Search for the cell housing the specified text and yield its (x, y) center coordinate. 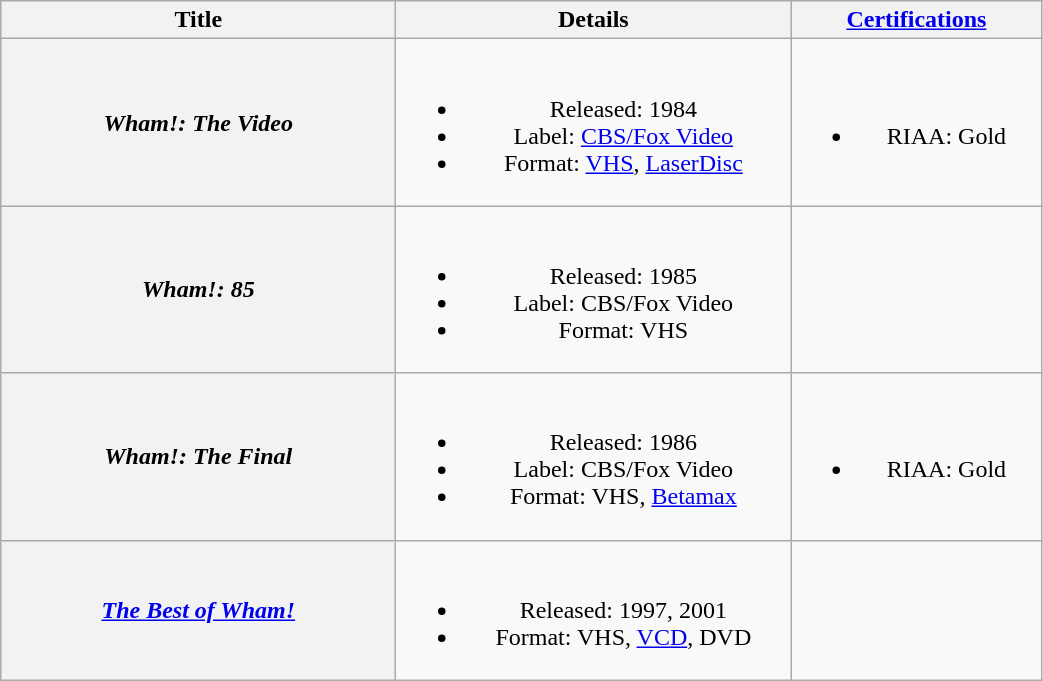
Released: 1985Label: CBS/Fox VideoFormat: VHS (594, 290)
Title (198, 20)
Released: 1986Label: CBS/Fox VideoFormat: VHS, Betamax (594, 456)
Released: 1984Label: CBS/Fox VideoFormat: VHS, LaserDisc (594, 122)
Details (594, 20)
Wham!: The Video (198, 122)
Wham!: The Final (198, 456)
Certifications (916, 20)
Released: 1997, 2001Format: VHS, VCD, DVD (594, 610)
The Best of Wham! (198, 610)
Wham!: 85 (198, 290)
